Find where the given text appears and provide that cell's center as (x, y) coordinate. 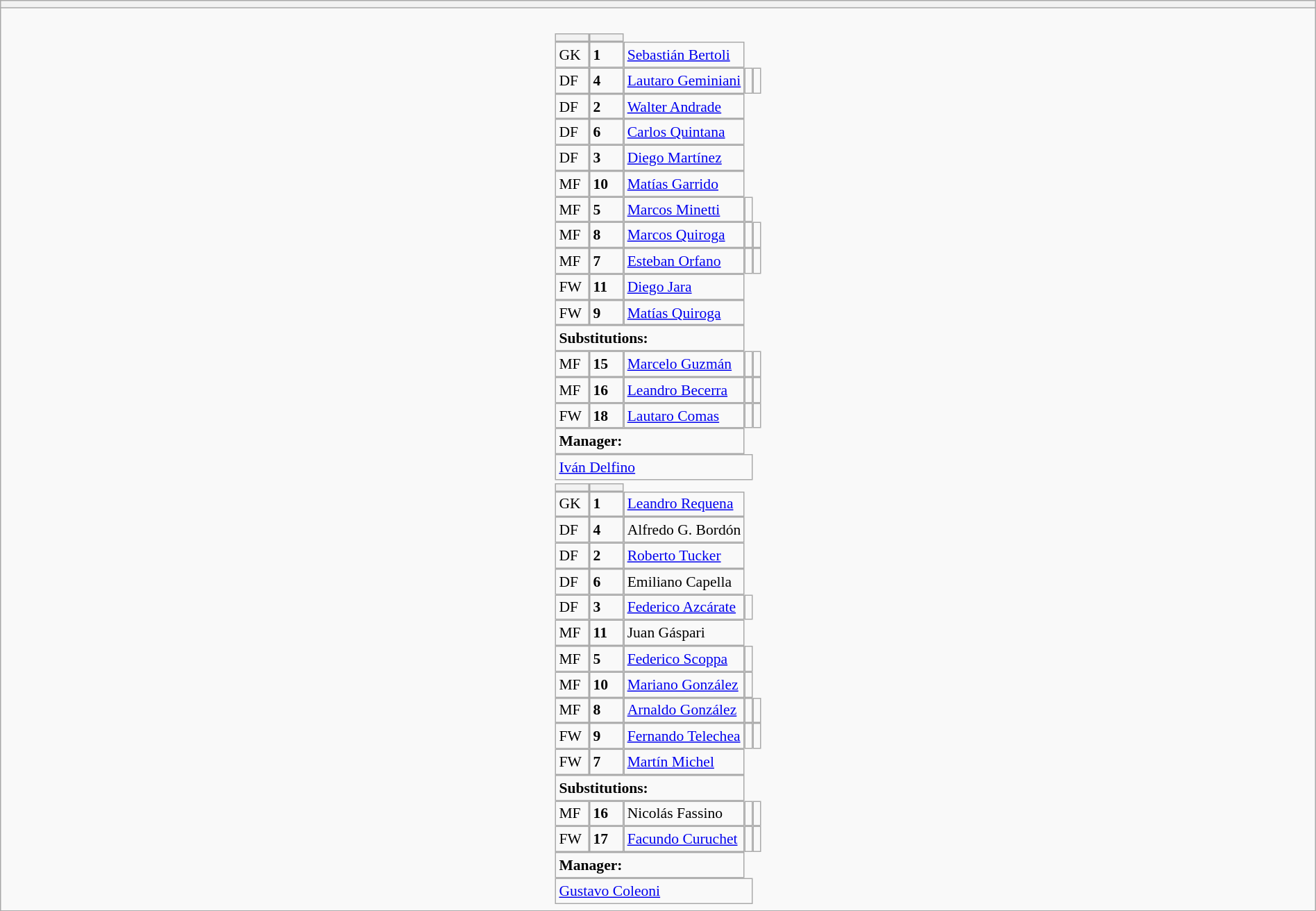
Marcos Minetti (684, 210)
Gustavo Coleoni (654, 890)
Matías Garrido (684, 183)
Federico Azcárate (684, 607)
Esteban Orfano (684, 261)
15 (607, 364)
Mariano González (684, 685)
Lautaro Comas (684, 415)
Martín Michel (684, 762)
Federico Scoppa (684, 658)
Carlos Quintana (684, 132)
Iván Delfino (654, 467)
Arnaldo González (684, 710)
Leandro Becerra (684, 390)
Fernando Telechea (684, 736)
Marcos Quiroga (684, 235)
Nicolás Fassino (684, 814)
Marcelo Guzmán (684, 364)
18 (607, 415)
Walter Andrade (684, 107)
Leandro Requena (684, 504)
Diego Jara (684, 286)
Lautaro Geminiani (684, 81)
Sebastián Bertoli (684, 54)
Juan Gáspari (684, 633)
Facundo Curuchet (684, 839)
Matías Quiroga (684, 312)
17 (607, 839)
Roberto Tucker (684, 555)
Alfredo G. Bordón (684, 529)
Emiliano Capella (684, 582)
Diego Martínez (684, 158)
